Find where the given text appears and provide that cell's center as (x, y) coordinate. 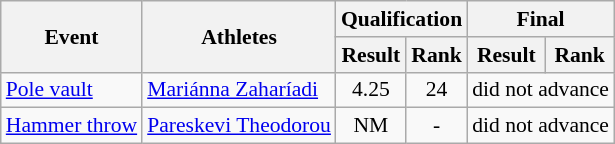
Pole vault (72, 90)
Mariánna Zaharíadi (239, 90)
Qualification (402, 19)
- (436, 126)
24 (436, 90)
Event (72, 36)
Pareskevi Theodorou (239, 126)
Hammer throw (72, 126)
4.25 (371, 90)
Final (540, 19)
NM (371, 126)
Athletes (239, 36)
